Determine the (x, y) coordinate at the center of the cell enclosing the given text.  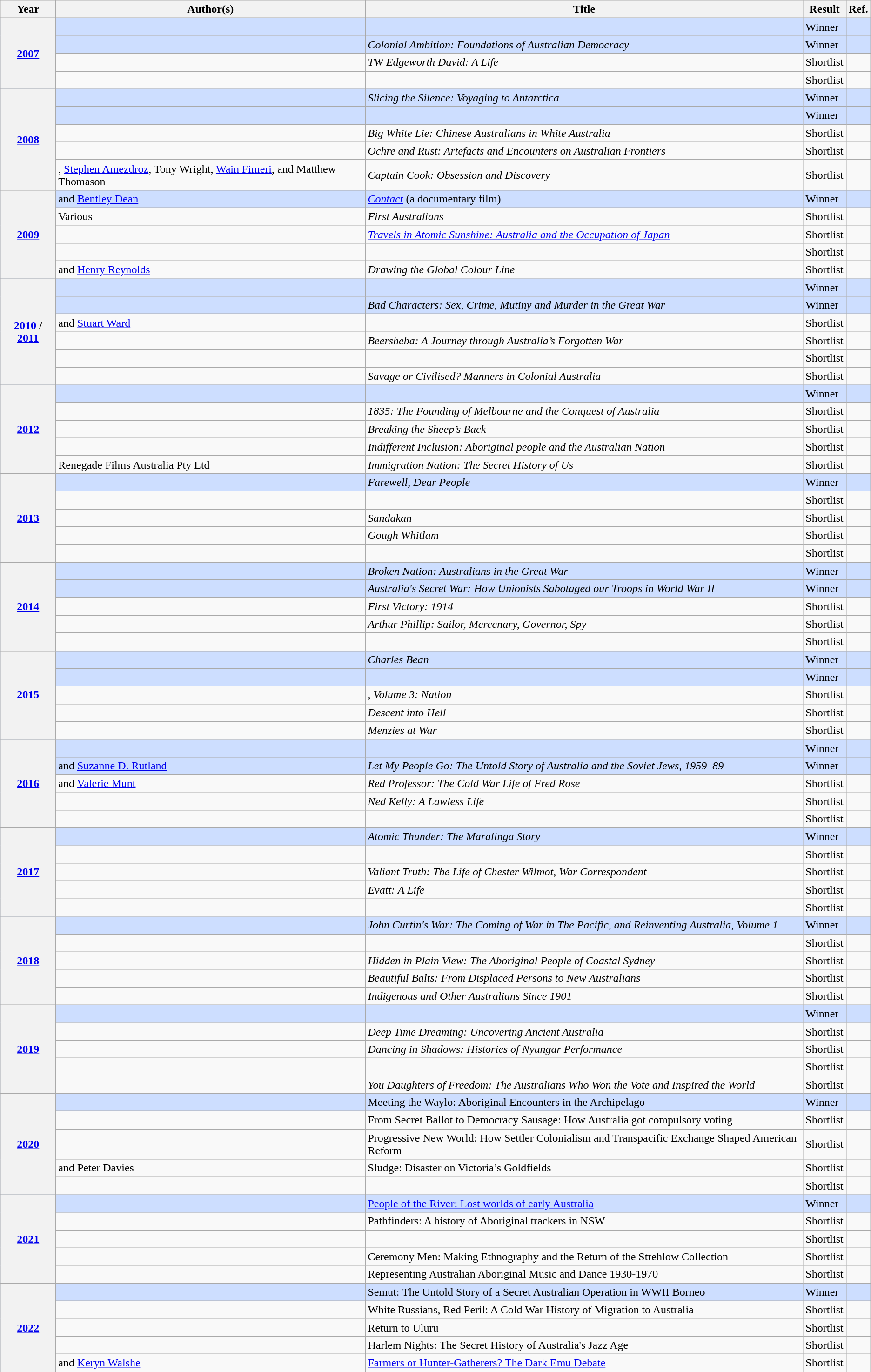
, Volume 3: Nation (584, 695)
Deep Time Dreaming: Uncovering Ancient Australia (584, 1031)
2015 (28, 695)
Farewell, Dear People (584, 482)
2012 (28, 429)
White Russians, Red Peril: A Cold War History of Migration to Australia (584, 1310)
First Victory: 1914 (584, 606)
2007 (28, 54)
, Stephen Amezdroz, Tony Wright, Wain Fimeri, and Matthew Thomason (210, 175)
Indigenous and Other Australians Since 1901 (584, 996)
Semut: The Untold Story of a Secret Australian Operation in WWII Borneo (584, 1292)
Broken Nation: Australians in the Great War (584, 571)
TW Edgeworth David: A Life (584, 62)
Atomic Thunder: The Maralinga Story (584, 837)
Valiant Truth: The Life of Chester Wilmot, War Correspondent (584, 872)
Drawing the Global Colour Line (584, 270)
and Stuart Ward (210, 323)
Harlem Nights: The Secret History of Australia's Jazz Age (584, 1345)
Indifferent Inclusion: Aboriginal people and the Australian Nation (584, 447)
Big White Lie: Chinese Australians in White Australia (584, 133)
2021 (28, 1239)
Immigration Nation: The Secret History of Us (584, 464)
From Secret Ballot to Democracy Sausage: How Australia got compulsory voting (584, 1120)
First Australians (584, 216)
Red Professor: The Cold War Life of Fred Rose (584, 783)
Ref. (858, 9)
Breaking the Sheep’s Back (584, 429)
Year (28, 9)
Beautiful Balts: From Displaced Persons to New Australians (584, 978)
Menzies at War (584, 730)
Ochre and Rust: Artefacts and Encounters on Australian Frontiers (584, 151)
Contact (a documentary film) (584, 199)
Return to Uluru (584, 1327)
and Keryn Walshe (210, 1363)
and Peter Davies (210, 1168)
Charles Bean (584, 659)
Savage or Civilised? Manners in Colonial Australia (584, 376)
2009 (28, 234)
2018 (28, 961)
Descent into Hell (584, 713)
People of the River: Lost worlds of early Australia (584, 1204)
and Valerie Munt (210, 783)
Representing Australian Aboriginal Music and Dance 1930-1970 (584, 1274)
Meeting the Waylo: Aboriginal Encounters in the Archipelago (584, 1103)
Arthur Phillip: Sailor, Mercenary, Governor, Spy (584, 624)
2022 (28, 1327)
and Bentley Dean (210, 199)
Bad Characters: Sex, Crime, Mutiny and Murder in the Great War (584, 305)
1835: The Founding of Melbourne and the Conquest of Australia (584, 411)
Gough Whitlam (584, 536)
2013 (28, 518)
Farmers or Hunter-Gatherers? The Dark Emu Debate (584, 1363)
and Suzanne D. Rutland (210, 766)
Australia's Secret War: How Unionists Sabotaged our Troops in World War II (584, 589)
2014 (28, 606)
You Daughters of Freedom: The Australians Who Won the Vote and Inspired the World (584, 1085)
2008 (28, 140)
Hidden in Plain View: The Aboriginal People of Coastal Sydney (584, 961)
Sandakan (584, 518)
Ceremony Men: Making Ethnography and the Return of the Strehlow Collection (584, 1257)
Captain Cook: Obsession and Discovery (584, 175)
Result (824, 9)
2017 (28, 872)
2010 / 2011 (28, 332)
Let My People Go: The Untold Story of Australia and the Soviet Jews, 1959–89 (584, 766)
Evatt: A Life (584, 890)
Renegade Films Australia Pty Ltd (210, 464)
Progressive New World: How Settler Colonialism and Transpacific Exchange Shaped American Reform (584, 1144)
Title (584, 9)
and Henry Reynolds (210, 270)
Slicing the Silence: Voyaging to Antarctica (584, 98)
Author(s) (210, 9)
Beersheba: A Journey through Australia’s Forgotten War (584, 341)
Dancing in Shadows: Histories of Nyungar Performance (584, 1049)
John Curtin's War: The Coming of War in The Pacific, and Reinventing Australia, Volume 1 (584, 925)
2020 (28, 1144)
2019 (28, 1049)
Various (210, 216)
Travels in Atomic Sunshine: Australia and the Occupation of Japan (584, 234)
Sludge: Disaster on Victoria’s Goldfields (584, 1168)
Pathfinders: A history of Aboriginal trackers in NSW (584, 1221)
Colonial Ambition: Foundations of Australian Democracy (584, 45)
Ned Kelly: A Lawless Life (584, 801)
2016 (28, 783)
